Output the (x, y) coordinate of the center of the cell containing the given text.  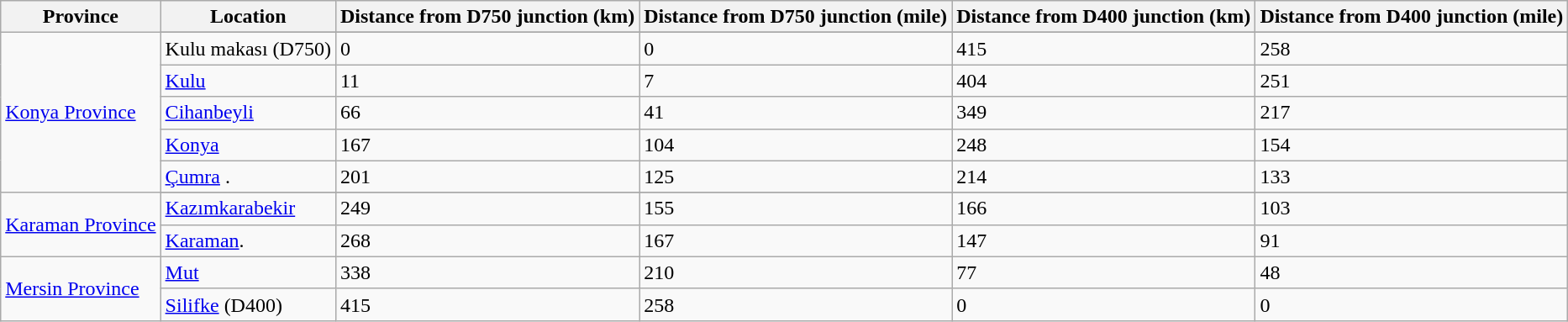
Distance from D750 junction (mile) (796, 17)
77 (1104, 272)
Distance from D750 junction (km) (487, 17)
Mersin Province (81, 288)
66 (487, 113)
133 (1412, 177)
404 (1104, 81)
338 (487, 272)
Location (248, 17)
Cihanbeyli (248, 113)
125 (796, 177)
Silifke (D400) (248, 304)
48 (1412, 272)
Konya (248, 145)
217 (1412, 113)
Karaman. (248, 240)
201 (487, 177)
Distance from D400 junction (km) (1104, 17)
154 (1412, 145)
349 (1104, 113)
268 (487, 240)
155 (796, 209)
166 (1104, 209)
11 (487, 81)
Kazımkarabekir (248, 209)
91 (1412, 240)
Kulu makası (D750) (248, 49)
147 (1104, 240)
251 (1412, 81)
248 (1104, 145)
Province (81, 17)
Çumra . (248, 177)
103 (1412, 209)
41 (796, 113)
Konya Province (81, 113)
7 (796, 81)
Kulu (248, 81)
Karaman Province (81, 224)
210 (796, 272)
249 (487, 209)
214 (1104, 177)
104 (796, 145)
Mut (248, 272)
Distance from D400 junction (mile) (1412, 17)
